Pinpoint the cell where the given text exists, returning its [X, Y] midpoint coordinate. 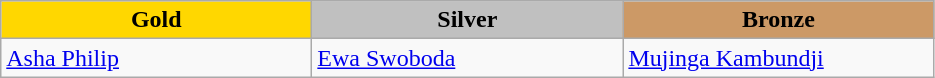
Ewa Swoboda [468, 58]
Asha Philip [156, 58]
Silver [468, 20]
Mujinga Kambundji [778, 58]
Bronze [778, 20]
Gold [156, 20]
